Return [X, Y] of the center of cell containing provided text 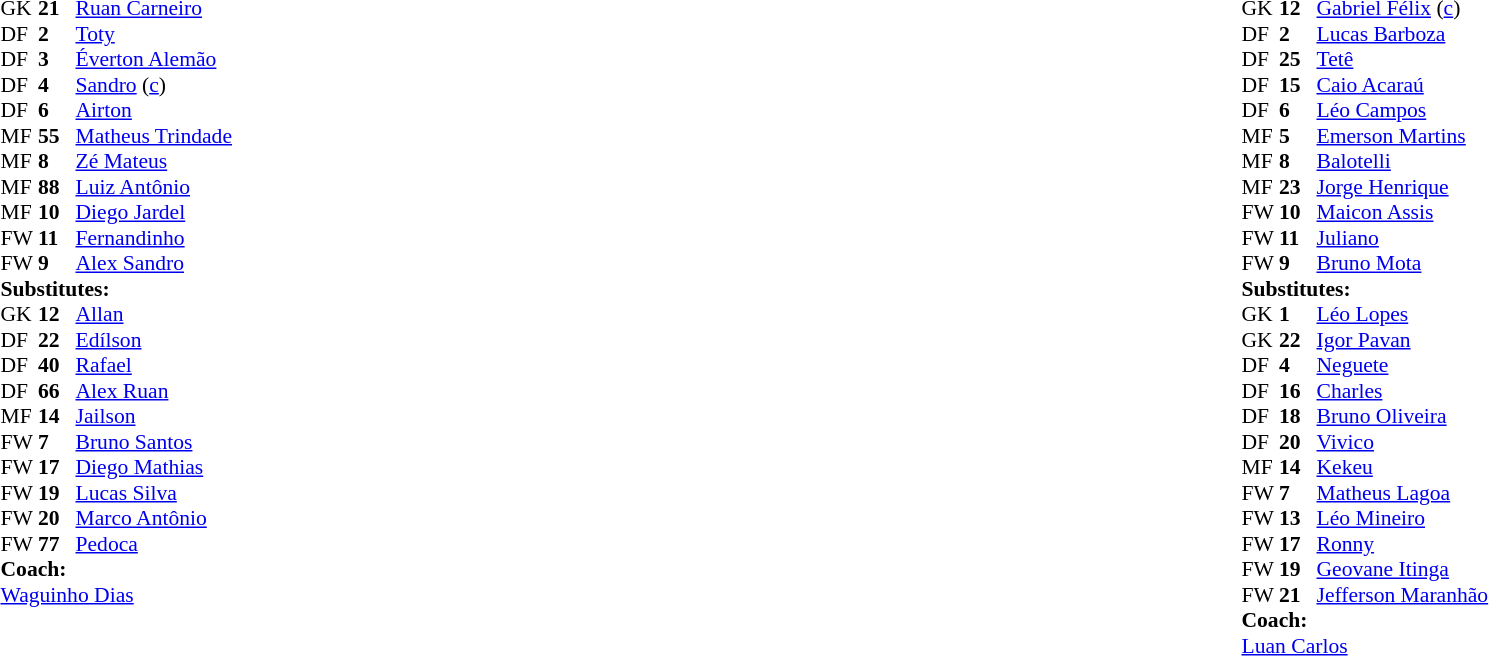
21 [1298, 595]
88 [57, 187]
Edílson [154, 340]
Matheus Trindade [154, 136]
Ronny [1402, 544]
Pedoca [154, 544]
16 [1298, 391]
Léo Campos [1402, 111]
Kekeu [1402, 467]
Bruno Mota [1402, 263]
Alex Sandro [154, 263]
77 [57, 544]
Sandro (c) [154, 85]
66 [57, 391]
Emerson Martins [1402, 136]
Caio Acaraú [1402, 85]
Zé Mateus [154, 161]
Igor Pavan [1402, 340]
Diego Mathias [154, 467]
Diego Jardel [154, 213]
Rafael [154, 365]
18 [1298, 417]
Juliano [1402, 238]
Marco Antônio [154, 519]
25 [1298, 59]
Neguete [1402, 365]
Jefferson Maranhão [1402, 595]
Allan [154, 315]
Luiz Antônio [154, 187]
Charles [1402, 391]
Airton [154, 111]
Jorge Henrique [1402, 187]
Jailson [154, 417]
Alex Ruan [154, 391]
Balotelli [1402, 161]
23 [1298, 187]
Geovane Itinga [1402, 569]
55 [57, 136]
Lucas Silva [154, 493]
Matheus Lagoa [1402, 493]
Éverton Alemão [154, 59]
Toty [154, 34]
Maicon Assis [1402, 213]
Fernandinho [154, 238]
40 [57, 365]
Tetê [1402, 59]
15 [1298, 85]
Lucas Barboza [1402, 34]
Vivico [1402, 442]
Bruno Santos [154, 442]
1 [1298, 315]
Waguinho Dias [116, 595]
12 [57, 315]
Léo Mineiro [1402, 519]
13 [1298, 519]
Léo Lopes [1402, 315]
3 [57, 59]
Bruno Oliveira [1402, 417]
5 [1298, 136]
